Determine the [x, y] coordinate at the center of the cell enclosing the given text.  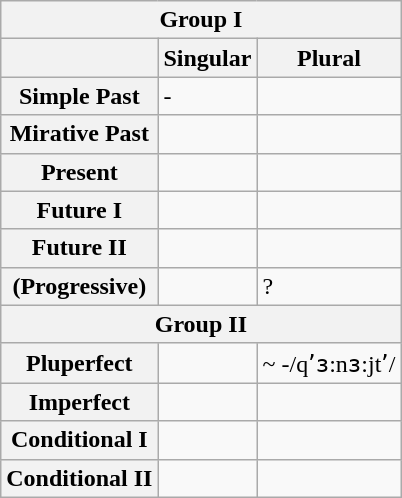
Future II [80, 248]
Conditional II [80, 478]
Imperfect [80, 402]
Pluperfect [80, 363]
Conditional I [80, 440]
Present [80, 172]
Future I [80, 210]
(Progressive) [80, 286]
Group I [201, 20]
Mirative Past [80, 134]
- [208, 96]
Group II [201, 324]
Plural [329, 58]
Simple Past [80, 96]
~ -/qʼɜ:nɜ:jtʼ/ [329, 363]
? [329, 286]
Singular [208, 58]
